From the cell containing the given text, extract its center point as [x, y] coordinate. 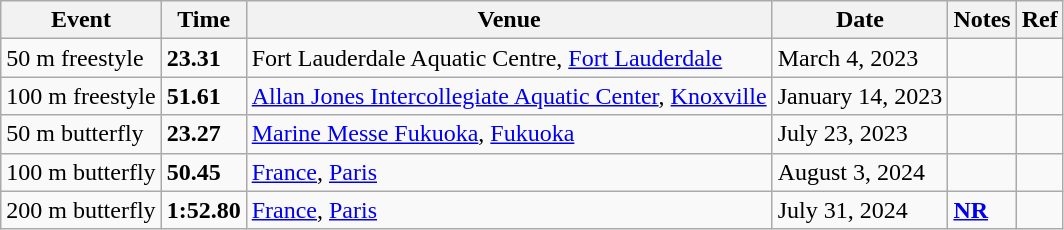
100 m freestyle [81, 96]
Venue [509, 20]
200 m butterfly [81, 210]
Time [204, 20]
Date [860, 20]
August 3, 2024 [860, 172]
Notes [982, 20]
July 23, 2023 [860, 134]
50 m freestyle [81, 58]
March 4, 2023 [860, 58]
Fort Lauderdale Aquatic Centre, Fort Lauderdale [509, 58]
23.31 [204, 58]
NR [982, 210]
Marine Messe Fukuoka, Fukuoka [509, 134]
Allan Jones Intercollegiate Aquatic Center, Knoxville [509, 96]
1:52.80 [204, 210]
Ref [1040, 20]
Event [81, 20]
50 m butterfly [81, 134]
100 m butterfly [81, 172]
July 31, 2024 [860, 210]
51.61 [204, 96]
23.27 [204, 134]
50.45 [204, 172]
January 14, 2023 [860, 96]
